Output the [X, Y] coordinate of the center of the cell containing the given text.  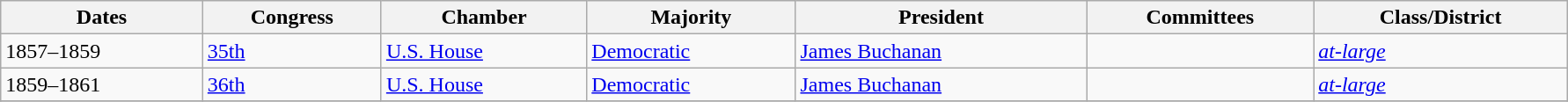
Committees [1200, 18]
Dates [102, 18]
President [942, 18]
35th [292, 51]
36th [292, 84]
Majority [692, 18]
1857–1859 [102, 51]
Congress [292, 18]
Class/District [1441, 18]
1859–1861 [102, 84]
Chamber [484, 18]
